Return the [x, y] coordinate for the center point of the cell that contains the specified text.  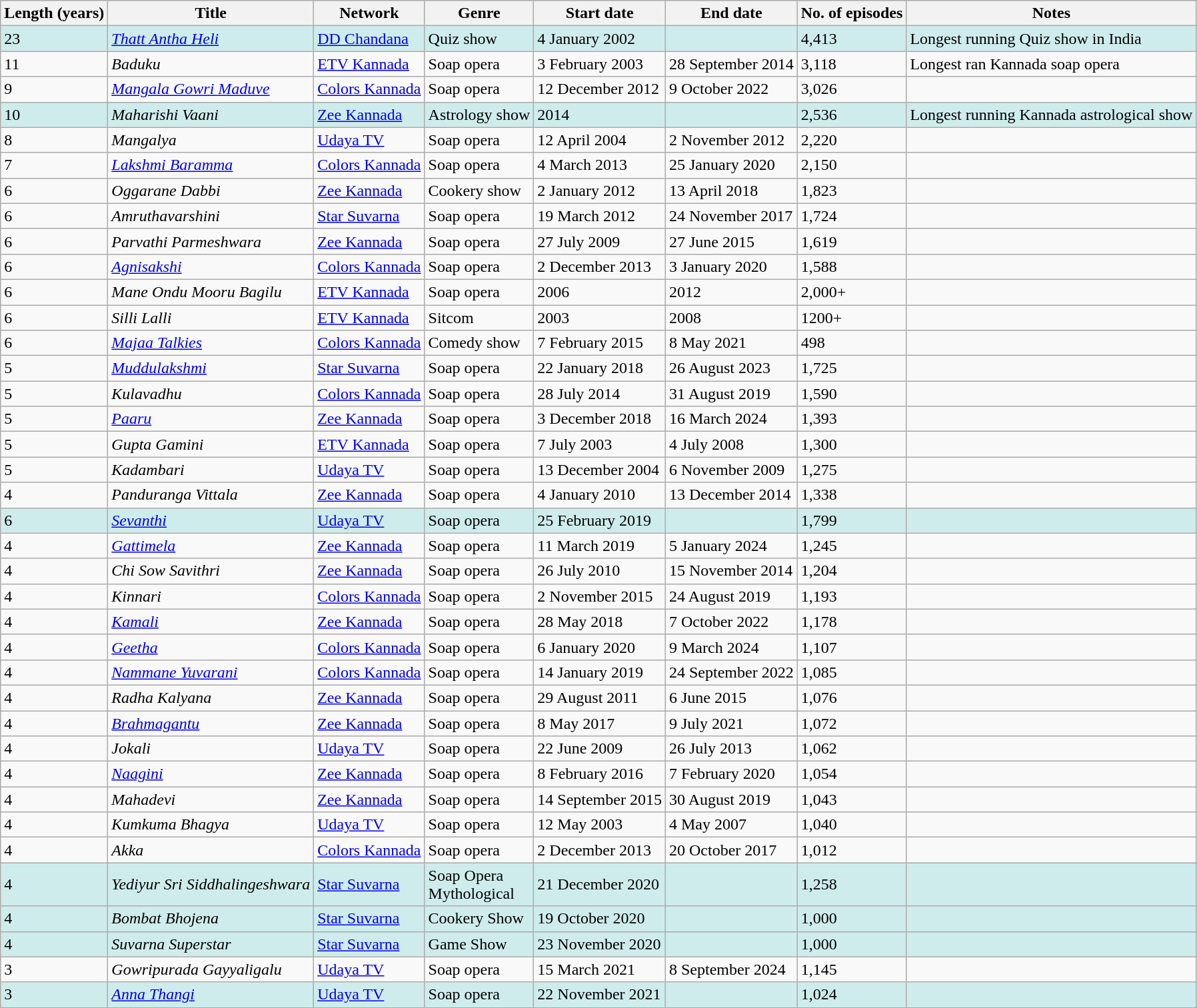
Kumkuma Bhagya [211, 825]
1,619 [852, 241]
25 January 2020 [731, 165]
Kadambari [211, 470]
Silli Lalli [211, 318]
1,107 [852, 647]
Mangala Gowri Maduve [211, 89]
Notes [1052, 13]
27 July 2009 [600, 241]
22 January 2018 [600, 368]
1,054 [852, 774]
Kinnari [211, 596]
2,536 [852, 115]
Majaa Talkies [211, 343]
Length (years) [55, 13]
29 August 2011 [600, 698]
Sevanthi [211, 520]
13 December 2014 [731, 495]
1,076 [852, 698]
1,300 [852, 444]
26 July 2013 [731, 749]
9 March 2024 [731, 647]
1,012 [852, 850]
24 August 2019 [731, 596]
2003 [600, 318]
14 January 2019 [600, 672]
11 March 2019 [600, 546]
28 July 2014 [600, 394]
6 January 2020 [600, 647]
Baduku [211, 64]
Mangalya [211, 140]
7 October 2022 [731, 622]
12 May 2003 [600, 825]
2 January 2012 [600, 191]
1,799 [852, 520]
Gupta Gamini [211, 444]
Lakshmi Baramma [211, 165]
Yediyur Sri Siddhalingeshwara [211, 885]
1,590 [852, 394]
1200+ [852, 318]
15 November 2014 [731, 571]
1,145 [852, 969]
Quiz show [479, 39]
Kulavadhu [211, 394]
9 [55, 89]
2014 [600, 115]
25 February 2019 [600, 520]
1,338 [852, 495]
End date [731, 13]
1,393 [852, 419]
8 September 2024 [731, 969]
1,823 [852, 191]
498 [852, 343]
Kamali [211, 622]
Gowripurada Gayyaligalu [211, 969]
23 [55, 39]
2006 [600, 292]
Sitcom [479, 318]
6 November 2009 [731, 470]
1,724 [852, 216]
1,275 [852, 470]
4 January 2010 [600, 495]
2,000+ [852, 292]
7 July 2003 [600, 444]
19 March 2012 [600, 216]
30 August 2019 [731, 799]
8 May 2021 [731, 343]
19 October 2020 [600, 919]
Thatt Antha Heli [211, 39]
2008 [731, 318]
Astrology show [479, 115]
Comedy show [479, 343]
Mane Ondu Mooru Bagilu [211, 292]
Genre [479, 13]
Nammane Yuvarani [211, 672]
23 November 2020 [600, 944]
2,220 [852, 140]
1,024 [852, 995]
2,150 [852, 165]
Anna Thangi [211, 995]
8 [55, 140]
Maharishi Vaani [211, 115]
7 February 2020 [731, 774]
2 November 2012 [731, 140]
1,725 [852, 368]
10 [55, 115]
2012 [731, 292]
1,588 [852, 266]
1,193 [852, 596]
7 February 2015 [600, 343]
Chi Sow Savithri [211, 571]
Muddulakshmi [211, 368]
1,245 [852, 546]
7 [55, 165]
3 February 2003 [600, 64]
13 April 2018 [731, 191]
1,258 [852, 885]
Agnisakshi [211, 266]
22 November 2021 [600, 995]
Bombat Bhojena [211, 919]
Suvarna Superstar [211, 944]
Parvathi Parmeshwara [211, 241]
1,204 [852, 571]
16 March 2024 [731, 419]
24 September 2022 [731, 672]
8 February 2016 [600, 774]
28 September 2014 [731, 64]
3,118 [852, 64]
No. of episodes [852, 13]
11 [55, 64]
Longest running Kannada astrological show [1052, 115]
1,178 [852, 622]
Naagini [211, 774]
14 September 2015 [600, 799]
27 June 2015 [731, 241]
1,043 [852, 799]
1,085 [852, 672]
4 March 2013 [600, 165]
28 May 2018 [600, 622]
9 July 2021 [731, 723]
12 December 2012 [600, 89]
Jokali [211, 749]
1,062 [852, 749]
12 April 2004 [600, 140]
Start date [600, 13]
1,072 [852, 723]
26 July 2010 [600, 571]
31 August 2019 [731, 394]
5 January 2024 [731, 546]
22 June 2009 [600, 749]
Soap OperaMythological [479, 885]
4 January 2002 [600, 39]
Network [369, 13]
Brahmagantu [211, 723]
Longest ran Kannada soap opera [1052, 64]
6 June 2015 [731, 698]
13 December 2004 [600, 470]
Longest running Quiz show in India [1052, 39]
DD Chandana [369, 39]
4,413 [852, 39]
15 March 2021 [600, 969]
Paaru [211, 419]
Gattimela [211, 546]
24 November 2017 [731, 216]
3 January 2020 [731, 266]
Geetha [211, 647]
Game Show [479, 944]
Akka [211, 850]
1,040 [852, 825]
2 November 2015 [600, 596]
Panduranga Vittala [211, 495]
Title [211, 13]
Cookery show [479, 191]
3 December 2018 [600, 419]
Mahadevi [211, 799]
20 October 2017 [731, 850]
Radha Kalyana [211, 698]
Cookery Show [479, 919]
9 October 2022 [731, 89]
4 July 2008 [731, 444]
26 August 2023 [731, 368]
8 May 2017 [600, 723]
Amruthavarshini [211, 216]
Oggarane Dabbi [211, 191]
3,026 [852, 89]
4 May 2007 [731, 825]
21 December 2020 [600, 885]
